Locate the cell with the specified text and output its (X, Y) center coordinate. 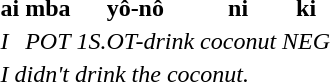
POT (48, 41)
1S.OT-drink (136, 41)
coconut (238, 41)
